Scan for the cell matching the given text and deliver its (X, Y) coordinate at center. 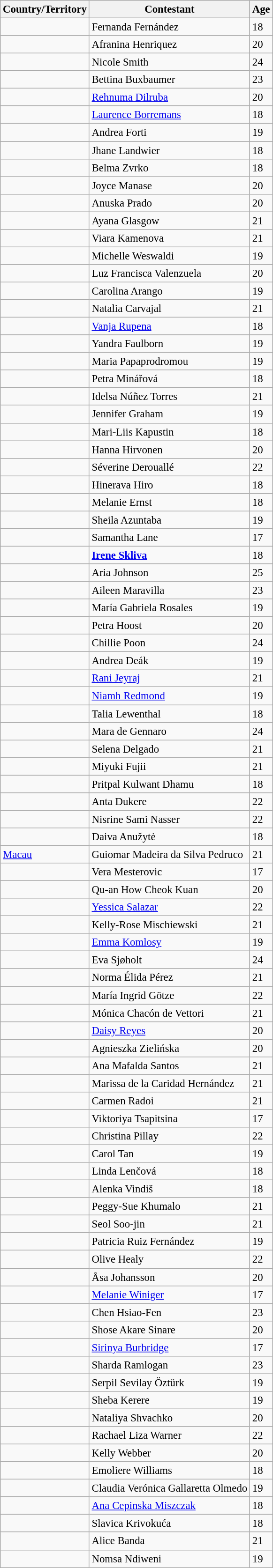
María Ingrid Götze (169, 995)
Sirinya Burbridge (169, 1347)
Age (261, 9)
Chen Hsiao-Fen (169, 1312)
Serpil Sevilay Öztürk (169, 1383)
Selena Delgado (169, 749)
Nicole Smith (169, 62)
Qu-an How Cheok Kuan (169, 890)
Sharda Ramlogan (169, 1365)
Jennifer Graham (169, 414)
Belma Zvrko (169, 168)
Nomsa Ndiweni (169, 1559)
Mara de Gennaro (169, 731)
Niamh Redmond (169, 696)
Alice Banda (169, 1541)
Viara Kamenova (169, 238)
Ayana Glasgow (169, 221)
Emma Komlosy (169, 942)
Emoliere Williams (169, 1471)
Talia Lewenthal (169, 714)
Åsa Johansson (169, 1277)
Yandra Faulborn (169, 344)
Ana Cepinska Miszczak (169, 1506)
Seol Soo-jin (169, 1224)
Chillie Poon (169, 643)
Rachael Liza Warner (169, 1435)
Michelle Weswaldi (169, 256)
Carolina Arango (169, 291)
Samantha Lane (169, 538)
Slavica Krivokuća (169, 1524)
Andrea Forti (169, 133)
Bettina Buxbaumer (169, 80)
Daiva Anužytė (169, 837)
Aileen Maravilla (169, 591)
Rehnuma Dilruba (169, 97)
Nataliya Shvachko (169, 1418)
Peggy-Sue Khumalo (169, 1206)
Maria Papaprodromou (169, 362)
Eva Sjøholt (169, 960)
Ana Mafalda Santos (169, 1066)
Carol Tan (169, 1154)
Mari-Liis Kapustin (169, 432)
Anta Dukere (169, 802)
25 (261, 573)
Agnieszka Zielińska (169, 1048)
Hinerava Hiro (169, 485)
Kelly Webber (169, 1453)
Viktoriya Tsapitsina (169, 1118)
Hanna Hirvonen (169, 450)
Alenka Vindiš (169, 1189)
Andrea Deák (169, 661)
Christina Pillay (169, 1136)
Irene Skliva (169, 555)
Vera Mesterovic (169, 872)
Kelly-Rose Mischiewski (169, 925)
Shose Akare Sinare (169, 1330)
Yessica Salazar (169, 907)
María Gabriela Rosales (169, 608)
Mónica Chacón de Vettori (169, 1013)
Séverine Derouallé (169, 467)
Country/Territory (45, 9)
Melanie Ernst (169, 503)
Contestant (169, 9)
Afranina Henriquez (169, 44)
Pritpal Kulwant Dhamu (169, 784)
Patricia Ruiz Fernández (169, 1242)
Olive Healy (169, 1259)
Miyuki Fujii (169, 766)
Daisy Reyes (169, 1030)
Idelsa Núñez Torres (169, 397)
Marissa de la Caridad Hernández (169, 1083)
Jhane Landwier (169, 150)
Aria Johnson (169, 573)
Joyce Manase (169, 185)
Sheila Azuntaba (169, 520)
Macau (45, 854)
Vanja Rupena (169, 326)
Fernanda Fernández (169, 27)
Norma Élida Pérez (169, 978)
Claudia Verónica Gallaretta Olmedo (169, 1488)
Luz Francisca Valenzuela (169, 274)
Anuska Prado (169, 203)
Laurence Borremans (169, 115)
Sheba Kerere (169, 1400)
Petra Minářová (169, 379)
Petra Hoost (169, 626)
Guiomar Madeira da Silva Pedruco (169, 854)
Carmen Radoi (169, 1101)
Melanie Winiger (169, 1294)
Linda Lenčová (169, 1171)
Rani Jeyraj (169, 679)
Natalia Carvajal (169, 309)
Nisrine Sami Nasser (169, 819)
